Return the [X, Y] coordinate for the center point of the cell that contains the specified text.  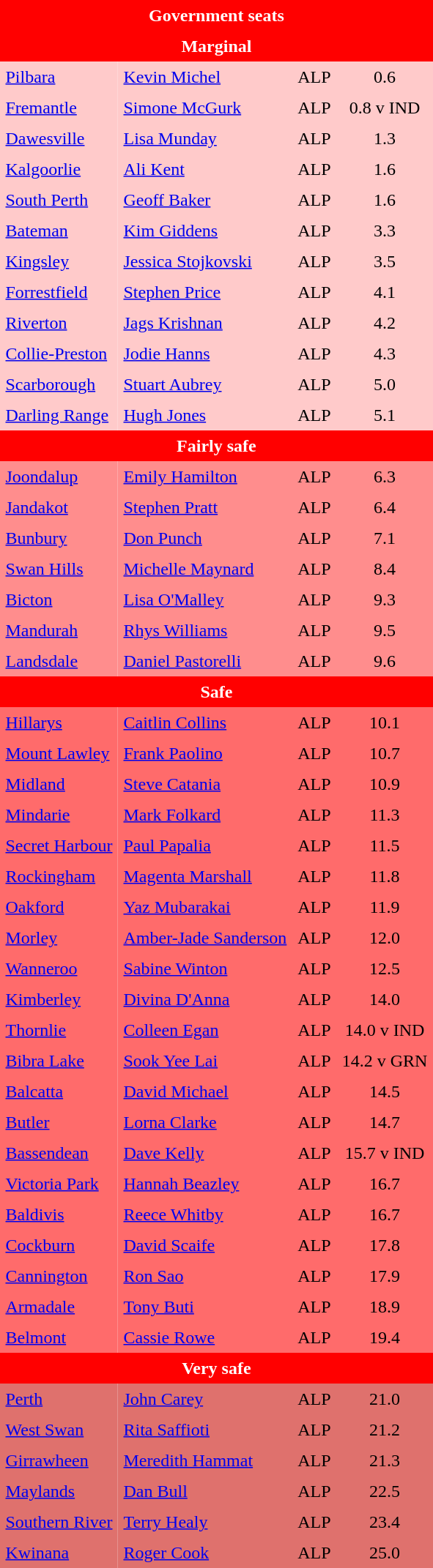
Hugh Jones [205, 416]
Lorna Clarke [205, 1123]
19.4 [385, 1338]
Midland [59, 785]
17.8 [385, 1246]
Hannah Beazley [205, 1184]
Very safe [217, 1369]
Collie-Preston [59, 354]
Government seats [217, 16]
Dan Bull [205, 1492]
6.3 [385, 477]
Kalgoorlie [59, 170]
Emily Hamilton [205, 477]
3.5 [385, 262]
Darling Range [59, 416]
14.0 [385, 1000]
Stephen Pratt [205, 508]
Belmont [59, 1338]
Don Punch [205, 539]
Bassendean [59, 1154]
5.1 [385, 416]
9.6 [385, 662]
Southern River [59, 1523]
Geoff Baker [205, 201]
Cannington [59, 1277]
7.1 [385, 539]
Sabine Winton [205, 969]
West Swan [59, 1430]
Frank Paolino [205, 754]
18.9 [385, 1307]
14.5 [385, 1092]
4.3 [385, 354]
Kim Giddens [205, 231]
9.3 [385, 600]
David Scaife [205, 1246]
South Perth [59, 201]
Bicton [59, 600]
9.5 [385, 631]
Safe [217, 692]
Armadale [59, 1307]
23.4 [385, 1523]
Colleen Egan [205, 1031]
Wanneroo [59, 969]
Riverton [59, 324]
Scarborough [59, 385]
Bateman [59, 231]
12.5 [385, 969]
Thornlie [59, 1031]
Ali Kent [205, 170]
Jodie Hanns [205, 354]
Bunbury [59, 539]
Landsdale [59, 662]
11.5 [385, 846]
Dawesville [59, 139]
Hillarys [59, 723]
Mount Lawley [59, 754]
Jags Krishnan [205, 324]
Divina D'Anna [205, 1000]
Pilbara [59, 78]
Swan Hills [59, 570]
Caitlin Collins [205, 723]
Steve Catania [205, 785]
0.8 v IND [385, 108]
Jandakot [59, 508]
Forrestfield [59, 293]
Michelle Maynard [205, 570]
10.9 [385, 785]
Mark Folkard [205, 815]
0.6 [385, 78]
Terry Healy [205, 1523]
Baldivis [59, 1215]
5.0 [385, 385]
Stuart Aubrey [205, 385]
Kevin Michel [205, 78]
Lisa Munday [205, 139]
Balcatta [59, 1092]
Lisa O'Malley [205, 600]
Daniel Pastorelli [205, 662]
Rhys Williams [205, 631]
Jessica Stojkovski [205, 262]
Marginal [217, 47]
Cockburn [59, 1246]
Bibra Lake [59, 1061]
10.1 [385, 723]
Butler [59, 1123]
4.1 [385, 293]
Mandurah [59, 631]
David Michael [205, 1092]
6.4 [385, 508]
15.7 v IND [385, 1154]
Oakford [59, 908]
11.9 [385, 908]
Rockingham [59, 877]
Secret Harbour [59, 846]
Reece Whitby [205, 1215]
Rita Saffioti [205, 1430]
Joondalup [59, 477]
12.0 [385, 938]
John Carey [205, 1400]
14.2 v GRN [385, 1061]
Kimberley [59, 1000]
Fairly safe [217, 447]
11.8 [385, 877]
8.4 [385, 570]
Perth [59, 1400]
Maylands [59, 1492]
Kingsley [59, 262]
Girrawheen [59, 1461]
Dave Kelly [205, 1154]
10.7 [385, 754]
Amber-Jade Sanderson [205, 938]
21.2 [385, 1430]
Sook Yee Lai [205, 1061]
Meredith Hammat [205, 1461]
Magenta Marshall [205, 877]
1.3 [385, 139]
11.3 [385, 815]
Tony Buti [205, 1307]
Cassie Rowe [205, 1338]
Mindarie [59, 815]
21.3 [385, 1461]
Ron Sao [205, 1277]
17.9 [385, 1277]
Victoria Park [59, 1184]
4.2 [385, 324]
Morley [59, 938]
Stephen Price [205, 293]
Paul Papalia [205, 846]
14.0 v IND [385, 1031]
Simone McGurk [205, 108]
Yaz Mubarakai [205, 908]
Fremantle [59, 108]
14.7 [385, 1123]
21.0 [385, 1400]
3.3 [385, 231]
22.5 [385, 1492]
